Determine the (X, Y) coordinate at the center of the cell enclosing the given text.  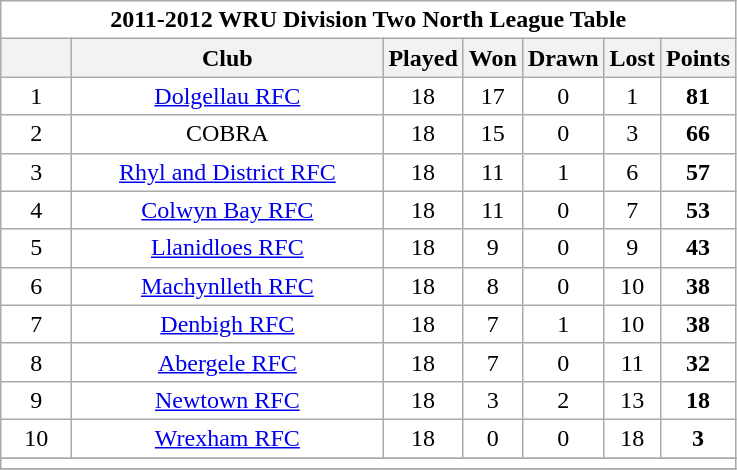
53 (698, 210)
Won (492, 58)
5 (36, 248)
Dolgellau RFC (228, 96)
Lost (632, 58)
43 (698, 248)
Newtown RFC (228, 400)
COBRA (228, 134)
Played (423, 58)
15 (492, 134)
17 (492, 96)
Denbigh RFC (228, 324)
13 (632, 400)
Abergele RFC (228, 362)
32 (698, 362)
66 (698, 134)
2011-2012 WRU Division Two North League Table (368, 20)
81 (698, 96)
Llanidloes RFC (228, 248)
Wrexham RFC (228, 438)
Rhyl and District RFC (228, 172)
Club (228, 58)
Machynlleth RFC (228, 286)
Points (698, 58)
4 (36, 210)
57 (698, 172)
Drawn (563, 58)
Colwyn Bay RFC (228, 210)
